Capture the cell that displays the provided text and extract its [x, y] central coordinate. 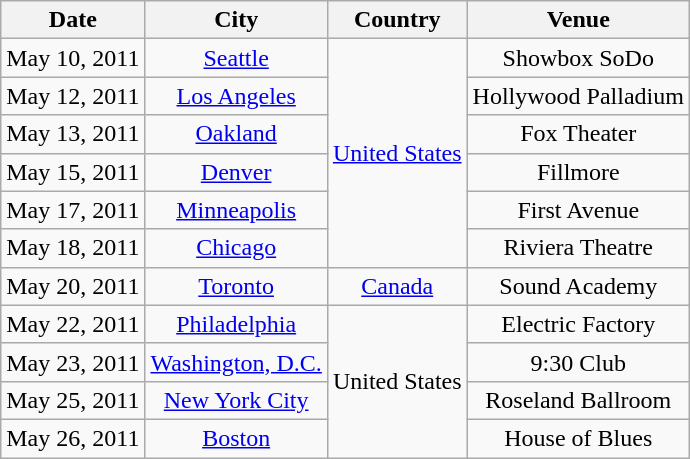
Seattle [236, 58]
Boston [236, 438]
Philadelphia [236, 324]
Showbox SoDo [578, 58]
May 13, 2011 [73, 134]
Country [397, 20]
Riviera Theatre [578, 248]
Sound Academy [578, 286]
Chicago [236, 248]
Roseland Ballroom [578, 400]
Denver [236, 172]
Venue [578, 20]
City [236, 20]
Electric Factory [578, 324]
Toronto [236, 286]
Los Angeles [236, 96]
Washington, D.C. [236, 362]
May 12, 2011 [73, 96]
First Avenue [578, 210]
Oakland [236, 134]
House of Blues [578, 438]
New York City [236, 400]
May 10, 2011 [73, 58]
May 15, 2011 [73, 172]
May 22, 2011 [73, 324]
May 17, 2011 [73, 210]
May 23, 2011 [73, 362]
Date [73, 20]
May 20, 2011 [73, 286]
Canada [397, 286]
9:30 Club [578, 362]
Minneapolis [236, 210]
May 26, 2011 [73, 438]
May 18, 2011 [73, 248]
Hollywood Palladium [578, 96]
Fox Theater [578, 134]
Fillmore [578, 172]
May 25, 2011 [73, 400]
